Scan for the cell matching the given text and deliver its (x, y) coordinate at center. 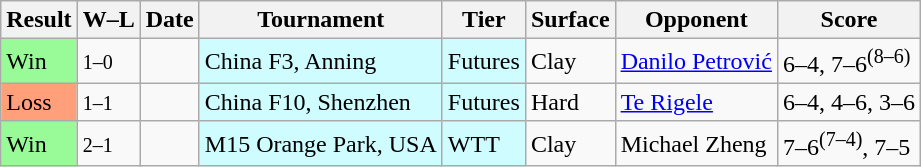
Date (170, 20)
China F3, Anning (320, 62)
7–6(7–4), 7–5 (848, 144)
1–0 (108, 62)
Tier (484, 20)
1–1 (108, 102)
WTT (484, 144)
Te Rigele (696, 102)
2–1 (108, 144)
Result (39, 20)
Danilo Petrović (696, 62)
Loss (39, 102)
Opponent (696, 20)
Tournament (320, 20)
Michael Zheng (696, 144)
China F10, Shenzhen (320, 102)
6–4, 4–6, 3–6 (848, 102)
Score (848, 20)
6–4, 7–6(8–6) (848, 62)
Hard (570, 102)
Surface (570, 20)
W–L (108, 20)
M15 Orange Park, USA (320, 144)
